Determine the (X, Y) coordinate at the center of the cell enclosing the given text.  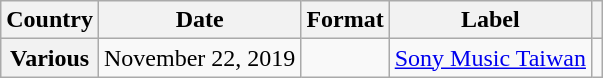
Date (199, 20)
November 22, 2019 (199, 58)
Label (490, 20)
Sony Music Taiwan (490, 58)
Country (50, 20)
Various (50, 58)
Format (345, 20)
